For the text-containing cell, return its midpoint in [X, Y] coordinate format. 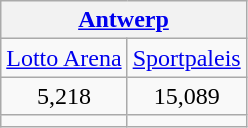
Sportpaleis [186, 58]
Antwerp [124, 20]
Lotto Arena [64, 58]
5,218 [64, 96]
15,089 [186, 96]
